Return (X, Y) of the center of cell containing provided text 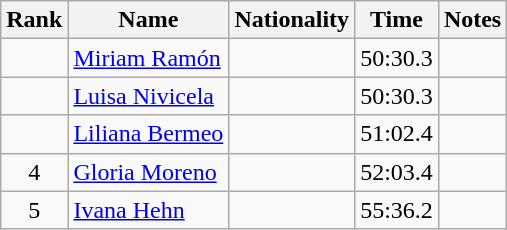
Nationality (292, 20)
Miriam Ramón (148, 58)
Time (397, 20)
Gloria Moreno (148, 172)
51:02.4 (397, 134)
55:36.2 (397, 210)
Ivana Hehn (148, 210)
Luisa Nivicela (148, 96)
52:03.4 (397, 172)
Name (148, 20)
Rank (34, 20)
4 (34, 172)
5 (34, 210)
Liliana Bermeo (148, 134)
Notes (472, 20)
